Extract the [x, y] coordinate from the center of the cell holding the provided text.  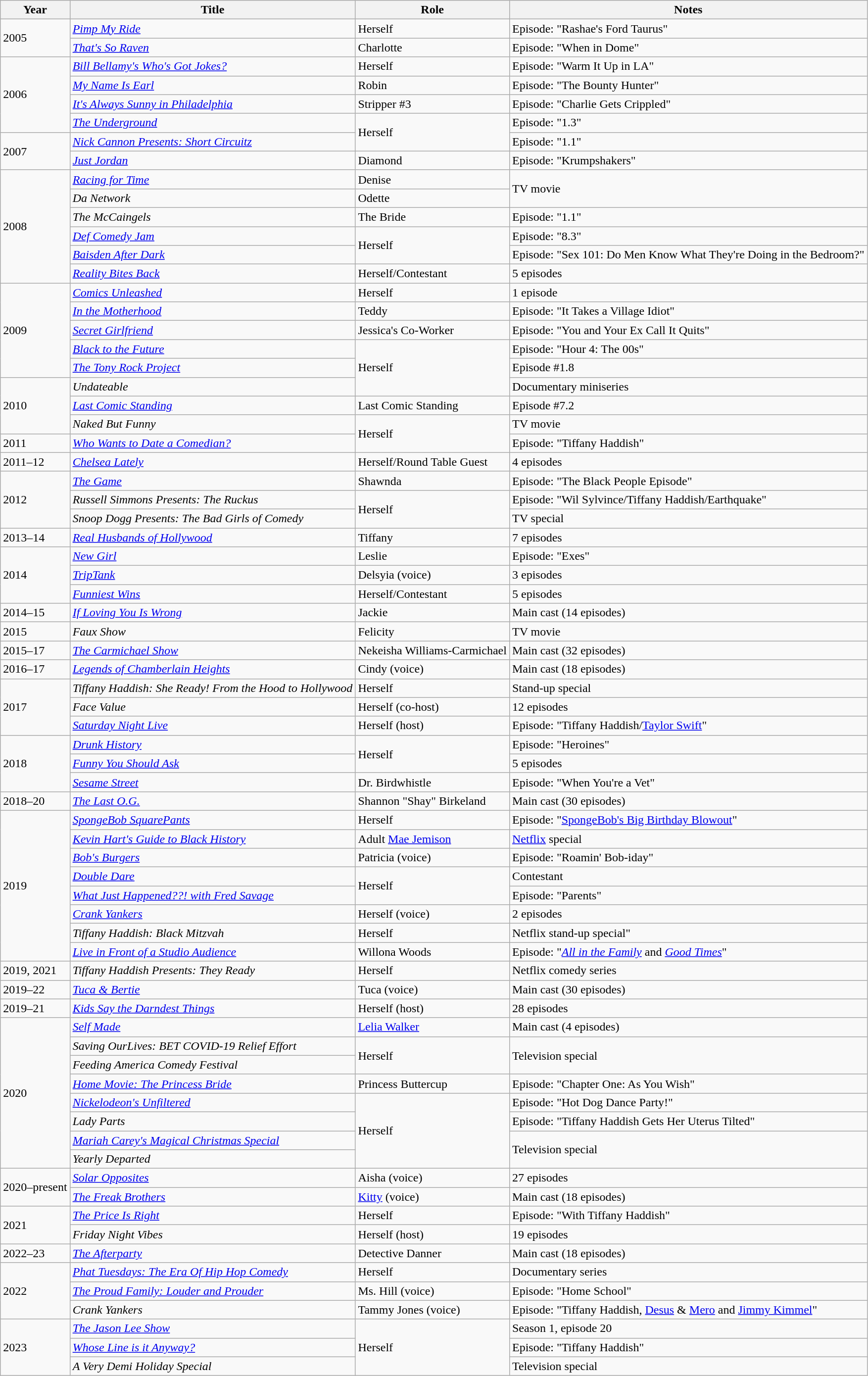
Jackie [433, 613]
2017 [35, 707]
The Game [213, 481]
Faux Show [213, 632]
Episode: "Chapter One: As You Wish" [688, 1083]
Friday Night Vibes [213, 1234]
Documentary series [688, 1272]
2019, 2021 [35, 971]
Felicity [433, 632]
2006 [35, 95]
Teddy [433, 311]
My Name Is Earl [213, 85]
Episode: "Rashae's Ford Taurus" [688, 29]
2018–20 [35, 801]
Saving OurLives: BET COVID-19 Relief Effort [213, 1046]
The Afterparty [213, 1253]
What Just Happened??! with Fred Savage [213, 895]
Main cast (32 episodes) [688, 650]
Episode: "The Bounty Hunter" [688, 85]
Episode: "With Tiffany Haddish" [688, 1216]
Charlotte [433, 48]
Episode: "Roamin' Bob-iday" [688, 858]
The Freak Brothers [213, 1197]
Def Comedy Jam [213, 236]
Tiffany Haddish: She Ready! From the Hood to Hollywood [213, 688]
Episode: "Heroines" [688, 744]
A Very Demi Holiday Special [213, 1366]
2016–17 [35, 669]
Notes [688, 10]
The McCaingels [213, 217]
Kids Say the Darndest Things [213, 1008]
Episode: "You and Your Ex Call It Quits" [688, 330]
TripTank [213, 575]
2018 [35, 763]
Secret Girlfriend [213, 330]
Herself/Round Table Guest [433, 462]
2019 [35, 885]
Just Jordan [213, 160]
Diamond [433, 160]
28 episodes [688, 1008]
Shawnda [433, 481]
Self Made [213, 1027]
In the Motherhood [213, 311]
Russell Simmons Presents: The Ruckus [213, 499]
Delsyia (voice) [433, 575]
Undateable [213, 387]
Episode: "Warm It Up in LA" [688, 66]
Mariah Carey's Magical Christmas Special [213, 1140]
2022–23 [35, 1253]
2007 [35, 151]
Episode: "The Black People Episode" [688, 481]
Tiffany Haddish: Black Mitzvah [213, 933]
2014 [35, 575]
Snoop Dogg Presents: The Bad Girls of Comedy [213, 518]
Tiffany [433, 537]
Netflix special [688, 839]
Kevin Hart's Guide to Black History [213, 839]
Herself (voice) [433, 914]
Tammy Jones (voice) [433, 1310]
Stand-up special [688, 688]
Season 1, episode 20 [688, 1328]
Kitty (voice) [433, 1197]
2019–21 [35, 1008]
Nekeisha Williams-Carmichael [433, 650]
2019–22 [35, 989]
Drunk History [213, 744]
Lady Parts [213, 1121]
Solar Opposites [213, 1178]
1 episode [688, 293]
2015 [35, 632]
Racing for Time [213, 179]
2011–12 [35, 462]
Nick Cannon Presents: Short Circuitz [213, 142]
Home Movie: The Princess Bride [213, 1083]
New Girl [213, 556]
Jessica's Co-Worker [433, 330]
Leslie [433, 556]
2010 [35, 405]
Netflix comedy series [688, 971]
Live in Front of a Studio Audience [213, 952]
Main cast (14 episodes) [688, 613]
Episode: "Krumpshakers" [688, 160]
The Last O.G. [213, 801]
Phat Tuesdays: The Era Of Hip Hop Comedy [213, 1272]
Black to the Future [213, 349]
Cindy (voice) [433, 669]
Legends of Chamberlain Heights [213, 669]
Tiffany Haddish Presents: They Ready [213, 971]
Episode: "It Takes a Village Idiot" [688, 311]
Pimp My Ride [213, 29]
The Tony Rock Project [213, 368]
Whose Line is it Anyway? [213, 1347]
The Underground [213, 123]
Tuca & Bertie [213, 989]
Episode: "Hour 4: The 00s" [688, 349]
The Carmichael Show [213, 650]
Willona Woods [433, 952]
Bob's Burgers [213, 858]
2011 [35, 443]
2021 [35, 1225]
Detective Danner [433, 1253]
Episode: "Hot Dog Dance Party!" [688, 1102]
Aisha (voice) [433, 1178]
2008 [35, 226]
3 episodes [688, 575]
Episode #7.2 [688, 405]
Episode: "When in Dome" [688, 48]
27 episodes [688, 1178]
Odette [433, 198]
4 episodes [688, 462]
2012 [35, 499]
TV special [688, 518]
2009 [35, 330]
Chelsea Lately [213, 462]
12 episodes [688, 707]
Naked But Funny [213, 424]
Double Dare [213, 877]
Episode: "Charlie Gets Crippled" [688, 104]
Ms. Hill (voice) [433, 1291]
2023 [35, 1347]
Episode: "All in the Family and Good Times" [688, 952]
Episode: "Sex 101: Do Men Know What They're Doing in the Bedroom?" [688, 255]
Who Wants to Date a Comedian? [213, 443]
Patricia (voice) [433, 858]
Real Husbands of Hollywood [213, 537]
Episode: "1.3" [688, 123]
Funny You Should Ask [213, 763]
Episode: "Tiffany Haddish, Desus & Mero and Jimmy Kimmel" [688, 1310]
Episode: "When You're a Vet" [688, 782]
Role [433, 10]
Feeding America Comedy Festival [213, 1065]
2013–14 [35, 537]
Yearly Departed [213, 1159]
Netflix stand-up special" [688, 933]
Adult Mae Jemison [433, 839]
2015–17 [35, 650]
Documentary miniseries [688, 387]
Stripper #3 [433, 104]
SpongeBob SquarePants [213, 820]
Episode: "Wil Sylvince/Tiffany Haddish/Earthquake" [688, 499]
Nickelodeon's Unfiltered [213, 1102]
The Proud Family: Louder and Prouder [213, 1291]
Episode: "8.3" [688, 236]
Saturday Night Live [213, 726]
19 episodes [688, 1234]
Episode: "SpongeBob's Big Birthday Blowout" [688, 820]
Main cast (4 episodes) [688, 1027]
Sesame Street [213, 782]
Episode: "Parents" [688, 895]
Bill Bellamy's Who's Got Jokes? [213, 66]
Robin [433, 85]
2014–15 [35, 613]
It's Always Sunny in Philadelphia [213, 104]
7 episodes [688, 537]
Comics Unleashed [213, 293]
2005 [35, 38]
Episode: "Home School" [688, 1291]
Year [35, 10]
That's So Raven [213, 48]
Baisden After Dark [213, 255]
Princess Buttercup [433, 1083]
Reality Bites Back [213, 274]
Da Network [213, 198]
Episode: "Tiffany Haddish/Taylor Swift" [688, 726]
Shannon "Shay" Birkeland [433, 801]
Tuca (voice) [433, 989]
Episode #1.8 [688, 368]
Face Value [213, 707]
The Jason Lee Show [213, 1328]
Episode: "Tiffany Haddish Gets Her Uterus Tilted" [688, 1121]
The Price Is Right [213, 1216]
Episode: "Exes" [688, 556]
Denise [433, 179]
2020 [35, 1093]
If Loving You Is Wrong [213, 613]
Funniest Wins [213, 594]
The Bride [433, 217]
2020–present [35, 1187]
Lelia Walker [433, 1027]
Contestant [688, 877]
2 episodes [688, 914]
Herself (co-host) [433, 707]
Title [213, 10]
Dr. Birdwhistle [433, 782]
2022 [35, 1291]
